Pinpoint the cell where the given text exists, returning its [x, y] midpoint coordinate. 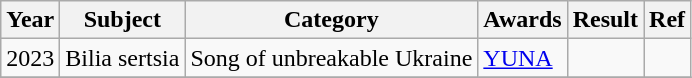
Result [605, 20]
YUNA [522, 58]
Ref [668, 20]
Category [332, 20]
2023 [30, 58]
Awards [522, 20]
Year [30, 20]
Subject [122, 20]
Song of unbreakable Ukraine [332, 58]
Bilia sertsia [122, 58]
